Output the [x, y] coordinate of the center of the cell containing the given text.  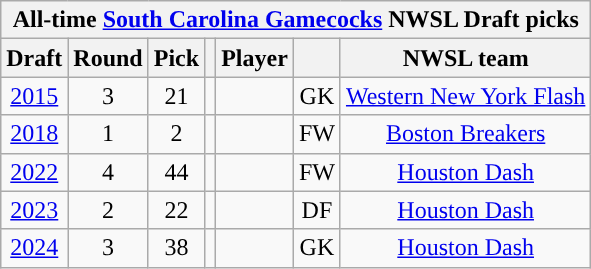
22 [176, 210]
2018 [34, 134]
4 [108, 172]
Draft [34, 58]
NWSL team [465, 58]
21 [176, 96]
Pick [176, 58]
All-time South Carolina Gamecocks NWSL Draft picks [296, 20]
DF [316, 210]
Western New York Flash [465, 96]
Boston Breakers [465, 134]
2024 [34, 248]
Player [255, 58]
2022 [34, 172]
Round [108, 58]
44 [176, 172]
1 [108, 134]
2023 [34, 210]
38 [176, 248]
2015 [34, 96]
